From the cell containing the given text, extract its center point as (X, Y) coordinate. 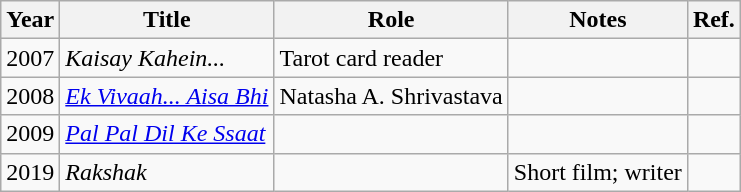
2007 (30, 58)
Pal Pal Dil Ke Ssaat (167, 134)
2009 (30, 134)
Short film; writer (598, 172)
Ref. (714, 20)
Ek Vivaah... Aisa Bhi (167, 96)
Year (30, 20)
Natasha A. Shrivastava (391, 96)
Kaisay Kahein... (167, 58)
2008 (30, 96)
2019 (30, 172)
Role (391, 20)
Notes (598, 20)
Rakshak (167, 172)
Tarot card reader (391, 58)
Title (167, 20)
